Identify which cell holds the provided text, then report its [X, Y] central coordinate. 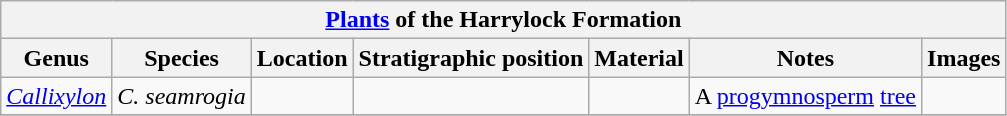
Plants of the Harrylock Formation [504, 20]
Images [964, 58]
Species [182, 58]
Location [302, 58]
Genus [56, 58]
Stratigraphic position [471, 58]
Material [639, 58]
Callixylon [56, 96]
C. seamrogia [182, 96]
Notes [805, 58]
A progymnosperm tree [805, 96]
